From the cell containing the given text, extract its center point as [x, y] coordinate. 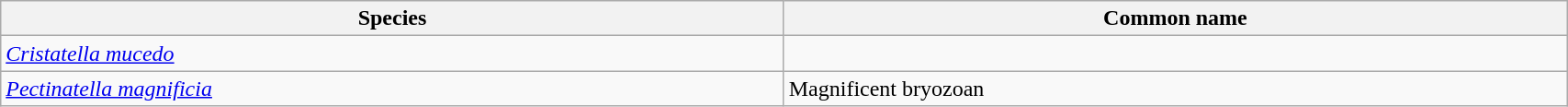
Cristatella mucedo [392, 53]
Pectinatella magnificia [392, 89]
Species [392, 18]
Common name [1175, 18]
Magnificent bryozoan [1175, 89]
